Search for the cell housing the specified text and yield its [X, Y] center coordinate. 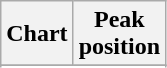
Peakposition [119, 34]
Chart [37, 34]
